Provide the [X, Y] coordinate of the cell's center where the given text is located.  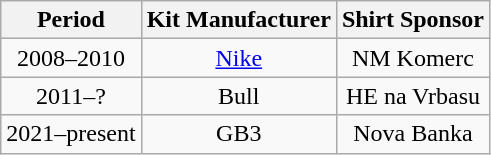
GB3 [238, 134]
HE na Vrbasu [412, 96]
NM Komerc [412, 58]
Nike [238, 58]
2021–present [71, 134]
2008–2010 [71, 58]
Bull [238, 96]
Kit Manufacturer [238, 20]
Shirt Sponsor [412, 20]
2011–? [71, 96]
Period [71, 20]
Nova Banka [412, 134]
